Return [x, y] of the center of cell containing provided text 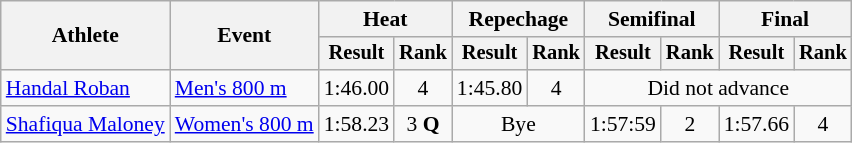
1:46.00 [356, 88]
Repechage [518, 19]
Final [786, 19]
Event [244, 36]
Men's 800 m [244, 88]
Athlete [86, 36]
3 Q [423, 124]
Shafiqua Maloney [86, 124]
Did not advance [718, 88]
Bye [518, 124]
2 [690, 124]
1:58.23 [356, 124]
1:45.80 [490, 88]
Handal Roban [86, 88]
Semifinal [652, 19]
Heat [386, 19]
1:57.66 [756, 124]
Women's 800 m [244, 124]
1:57:59 [623, 124]
